Search for the cell housing the specified text and yield its [X, Y] center coordinate. 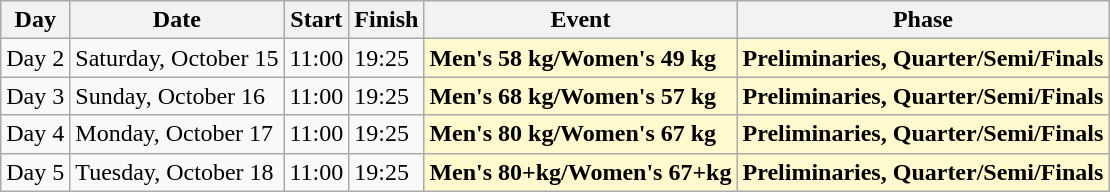
Date [177, 20]
Phase [923, 20]
Men's 80+kg/Women's 67+kg [580, 172]
Monday, October 17 [177, 134]
Saturday, October 15 [177, 58]
Day 2 [36, 58]
Event [580, 20]
Day 4 [36, 134]
Men's 58 kg/Women's 49 kg [580, 58]
Finish [386, 20]
Men's 68 kg/Women's 57 kg [580, 96]
Day 3 [36, 96]
Men's 80 kg/Women's 67 kg [580, 134]
Day [36, 20]
Start [316, 20]
Day 5 [36, 172]
Tuesday, October 18 [177, 172]
Sunday, October 16 [177, 96]
